Capture the cell that displays the provided text and extract its [X, Y] central coordinate. 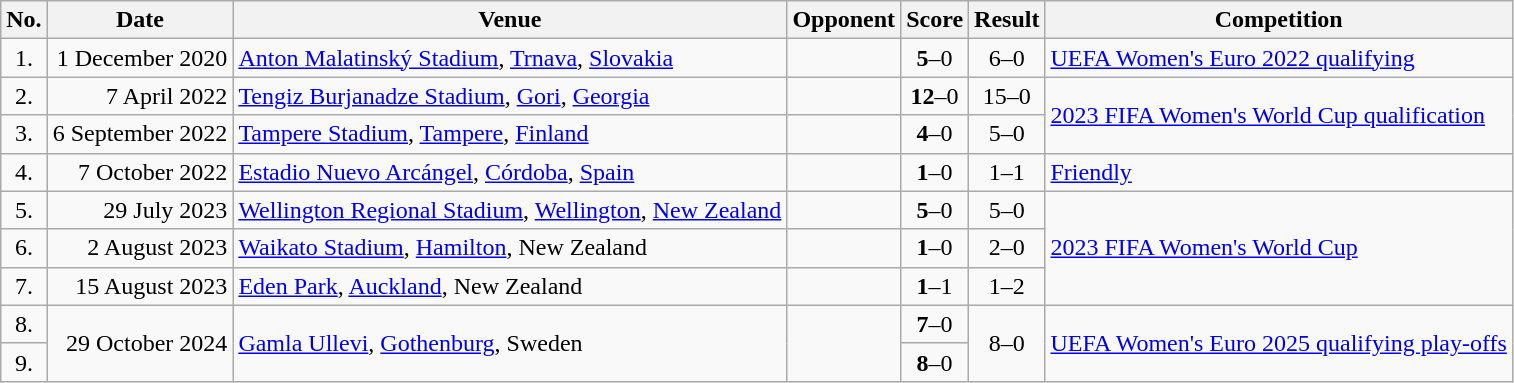
7–0 [935, 324]
6–0 [1007, 58]
2023 FIFA Women's World Cup qualification [1278, 115]
Waikato Stadium, Hamilton, New Zealand [510, 248]
15 August 2023 [140, 286]
Anton Malatinský Stadium, Trnava, Slovakia [510, 58]
8. [24, 324]
Wellington Regional Stadium, Wellington, New Zealand [510, 210]
7 April 2022 [140, 96]
No. [24, 20]
Opponent [844, 20]
5. [24, 210]
1–2 [1007, 286]
15–0 [1007, 96]
Date [140, 20]
4–0 [935, 134]
UEFA Women's Euro 2022 qualifying [1278, 58]
Tengiz Burjanadze Stadium, Gori, Georgia [510, 96]
Tampere Stadium, Tampere, Finland [510, 134]
Estadio Nuevo Arcángel, Córdoba, Spain [510, 172]
2. [24, 96]
Score [935, 20]
9. [24, 362]
2–0 [1007, 248]
Eden Park, Auckland, New Zealand [510, 286]
Gamla Ullevi, Gothenburg, Sweden [510, 343]
2023 FIFA Women's World Cup [1278, 248]
6. [24, 248]
2 August 2023 [140, 248]
Competition [1278, 20]
UEFA Women's Euro 2025 qualifying play-offs [1278, 343]
12–0 [935, 96]
1 December 2020 [140, 58]
7. [24, 286]
Result [1007, 20]
29 July 2023 [140, 210]
7 October 2022 [140, 172]
Venue [510, 20]
29 October 2024 [140, 343]
Friendly [1278, 172]
1. [24, 58]
6 September 2022 [140, 134]
3. [24, 134]
4. [24, 172]
